Locate the cell with the specified text and output its [X, Y] center coordinate. 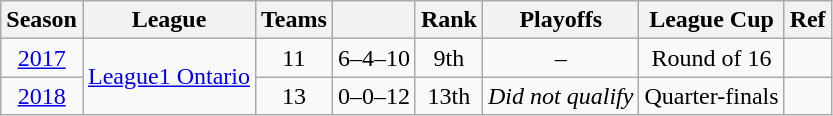
Teams [294, 20]
Ref [808, 20]
Rank [448, 20]
League Cup [712, 20]
Quarter-finals [712, 96]
11 [294, 58]
Round of 16 [712, 58]
Playoffs [561, 20]
League [168, 20]
Season [42, 20]
2018 [42, 96]
– [561, 58]
13th [448, 96]
0–0–12 [374, 96]
9th [448, 58]
League1 Ontario [168, 77]
13 [294, 96]
Did not qualify [561, 96]
6–4–10 [374, 58]
2017 [42, 58]
